Pinpoint the cell where the given text exists, returning its (X, Y) midpoint coordinate. 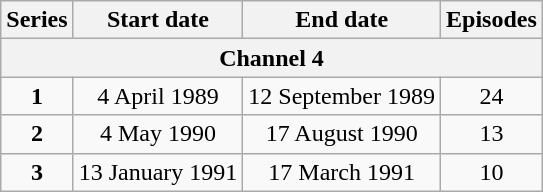
4 April 1989 (158, 96)
Channel 4 (272, 58)
17 August 1990 (342, 134)
13 January 1991 (158, 172)
1 (37, 96)
2 (37, 134)
12 September 1989 (342, 96)
13 (492, 134)
3 (37, 172)
24 (492, 96)
Episodes (492, 20)
17 March 1991 (342, 172)
Start date (158, 20)
4 May 1990 (158, 134)
10 (492, 172)
End date (342, 20)
Series (37, 20)
